Provide the [x, y] coordinate of the cell's center where the given text is located.  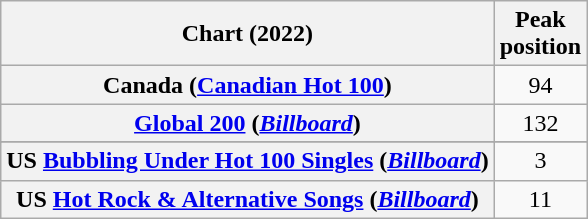
Peakposition [540, 34]
Chart (2022) [248, 34]
US Bubbling Under Hot 100 Singles (Billboard) [248, 161]
Canada (Canadian Hot 100) [248, 85]
Global 200 (Billboard) [248, 123]
US Hot Rock & Alternative Songs (Billboard) [248, 199]
3 [540, 161]
94 [540, 85]
132 [540, 123]
11 [540, 199]
